Capture the cell that displays the provided text and extract its [x, y] central coordinate. 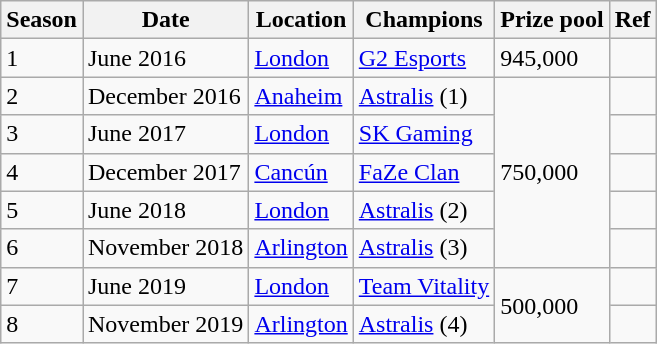
Date [165, 20]
November 2018 [165, 248]
Astralis (2) [424, 210]
November 2019 [165, 324]
500,000 [552, 305]
2 [42, 96]
SK Gaming [424, 134]
Anaheim [301, 96]
750,000 [552, 172]
4 [42, 172]
FaZe Clan [424, 172]
G2 Esports [424, 58]
3 [42, 134]
June 2016 [165, 58]
945,000 [552, 58]
Location [301, 20]
Team Vitality [424, 286]
8 [42, 324]
6 [42, 248]
5 [42, 210]
December 2016 [165, 96]
Champions [424, 20]
1 [42, 58]
Ref [632, 20]
June 2017 [165, 134]
Astralis (1) [424, 96]
June 2018 [165, 210]
Cancún [301, 172]
Season [42, 20]
Astralis (4) [424, 324]
December 2017 [165, 172]
June 2019 [165, 286]
Prize pool [552, 20]
7 [42, 286]
Astralis (3) [424, 248]
